Return the (x, y) coordinate for the center point of the cell that contains the specified text.  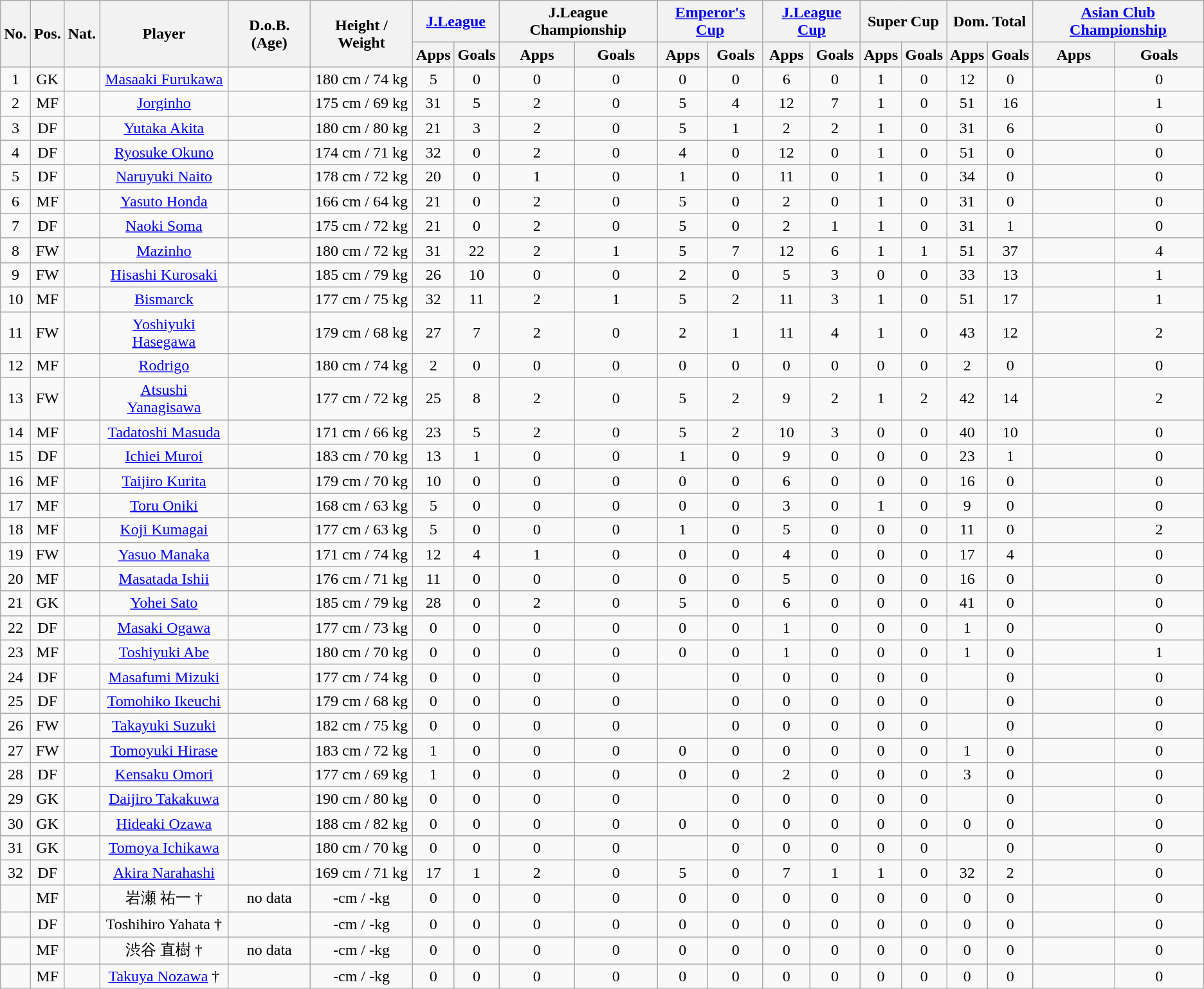
166 cm / 64 kg (361, 201)
Bismarck (165, 299)
171 cm / 66 kg (361, 432)
Mazinho (165, 250)
Tadatoshi Masuda (165, 432)
42 (967, 399)
Takuya Nozawa † (165, 976)
178 cm / 72 kg (361, 177)
176 cm / 71 kg (361, 579)
Masaki Ogawa (165, 628)
Masafumi Mizuki (165, 676)
Hideaki Ozawa (165, 824)
Yasuo Manaka (165, 554)
Asian Club Championship (1118, 22)
174 cm / 71 kg (361, 152)
177 cm / 69 kg (361, 775)
Kensaku Omori (165, 775)
Naoki Soma (165, 226)
J.League Cup (812, 22)
Ichiei Muroi (165, 457)
Masatada Ishii (165, 579)
Atsushi Yanagisawa (165, 399)
177 cm / 72 kg (361, 399)
Tomoyuki Hirase (165, 750)
No. (15, 33)
Nat. (82, 33)
渋谷 直樹 † (165, 950)
182 cm / 75 kg (361, 725)
188 cm / 82 kg (361, 824)
30 (15, 824)
Tomohiko Ikeuchi (165, 701)
Masaaki Furukawa (165, 79)
Naruyuki Naito (165, 177)
15 (15, 457)
Koji Kumagai (165, 530)
177 cm / 74 kg (361, 676)
J.League Championship (578, 22)
Yasuto Honda (165, 201)
Super Cup (903, 22)
37 (1010, 250)
Player (165, 33)
Toshihiro Yahata † (165, 924)
J.League (456, 22)
33 (967, 275)
177 cm / 73 kg (361, 628)
177 cm / 63 kg (361, 530)
177 cm / 75 kg (361, 299)
180 cm / 72 kg (361, 250)
Jorginho (165, 104)
Tomoya Ichikawa (165, 848)
168 cm / 63 kg (361, 505)
Toshiyuki Abe (165, 652)
Rodrigo (165, 366)
183 cm / 72 kg (361, 750)
43 (967, 332)
171 cm / 74 kg (361, 554)
Dom. Total (990, 22)
175 cm / 69 kg (361, 104)
Yohei Sato (165, 603)
Toru Oniki (165, 505)
岩瀬 祐一 † (165, 899)
Emperor's Cup (710, 22)
D.o.B. (Age) (269, 33)
Yutaka Akita (165, 128)
Taijiro Kurita (165, 481)
41 (967, 603)
40 (967, 432)
Height / Weight (361, 33)
Daijiro Takakuwa (165, 799)
175 cm / 72 kg (361, 226)
179 cm / 70 kg (361, 481)
Yoshiyuki Hasegawa (165, 332)
180 cm / 80 kg (361, 128)
24 (15, 676)
169 cm / 71 kg (361, 873)
Hisashi Kurosaki (165, 275)
29 (15, 799)
183 cm / 70 kg (361, 457)
Takayuki Suzuki (165, 725)
Pos. (48, 33)
Ryosuke Okuno (165, 152)
18 (15, 530)
19 (15, 554)
190 cm / 80 kg (361, 799)
Akira Narahashi (165, 873)
34 (967, 177)
